Detect which cell encompasses the target text, then output its [x, y] center coordinate. 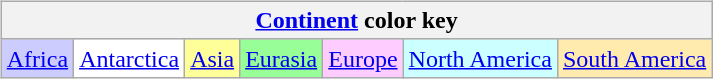
Europe [363, 58]
Eurasia [282, 58]
North America [480, 58]
South America [634, 58]
Antarctica [130, 58]
Africa [37, 58]
Continent color key [356, 20]
Asia [212, 58]
